Find where the given text appears and provide that cell's center as [x, y] coordinate. 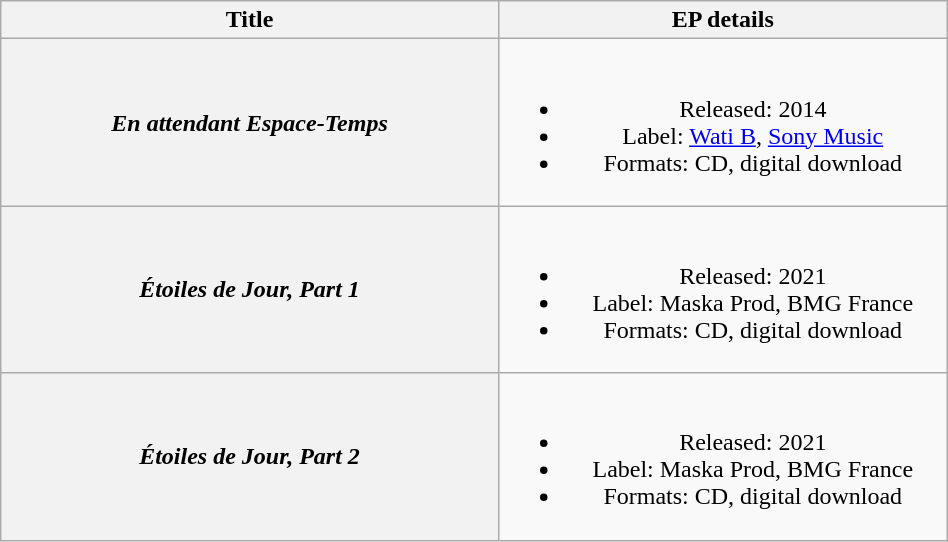
Étoiles de Jour, Part 2 [250, 456]
En attendant Espace-Temps [250, 122]
EP details [722, 20]
Étoiles de Jour, Part 1 [250, 290]
Title [250, 20]
Released: 2014Label: Wati B, Sony MusicFormats: CD, digital download [722, 122]
